Identify which cell holds the provided text, then report its [X, Y] central coordinate. 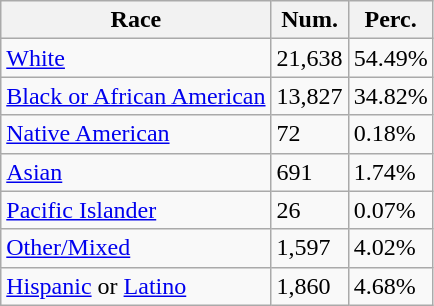
4.02% [390, 248]
34.82% [390, 96]
Black or African American [136, 96]
White [136, 58]
Perc. [390, 20]
26 [310, 210]
0.07% [390, 210]
Hispanic or Latino [136, 286]
0.18% [390, 134]
1.74% [390, 172]
Asian [136, 172]
Pacific Islander [136, 210]
54.49% [390, 58]
1,597 [310, 248]
Race [136, 20]
72 [310, 134]
Other/Mixed [136, 248]
1,860 [310, 286]
21,638 [310, 58]
Native American [136, 134]
4.68% [390, 286]
13,827 [310, 96]
691 [310, 172]
Num. [310, 20]
